Capture the cell that displays the provided text and extract its [x, y] central coordinate. 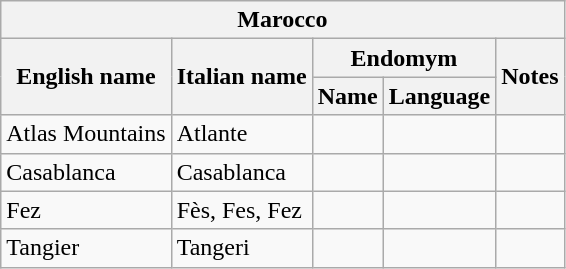
English name [86, 77]
Marocco [282, 20]
Notes [530, 77]
Italian name [242, 77]
Name [348, 96]
Tangeri [242, 248]
Tangier [86, 248]
Atlante [242, 134]
Fez [86, 210]
Atlas Mountains [86, 134]
Fès, Fes, Fez [242, 210]
Endomym [404, 58]
Language [439, 96]
